For the text-containing cell, return its midpoint in [X, Y] coordinate format. 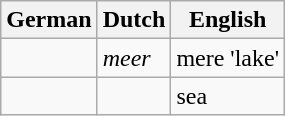
mere 'lake' [228, 58]
sea [228, 96]
Dutch [134, 20]
German [49, 20]
English [228, 20]
meer [134, 58]
